Locate the cell with the specified text and output its (X, Y) center coordinate. 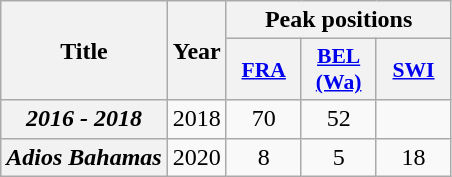
FRA (264, 70)
BEL (Wa) (338, 70)
Peak positions (338, 20)
5 (338, 157)
2018 (196, 119)
8 (264, 157)
Title (84, 50)
2016 - 2018 (84, 119)
2020 (196, 157)
70 (264, 119)
Year (196, 50)
18 (414, 157)
SWI (414, 70)
52 (338, 119)
Adios Bahamas (84, 157)
